Search for the cell housing the specified text and yield its [x, y] center coordinate. 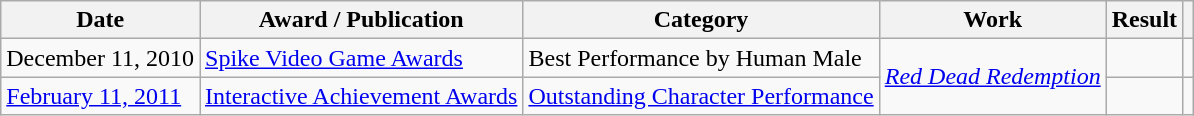
Spike Video Game Awards [362, 58]
Red Dead Redemption [992, 77]
Date [100, 20]
December 11, 2010 [100, 58]
Outstanding Character Performance [701, 96]
Interactive Achievement Awards [362, 96]
February 11, 2011 [100, 96]
Award / Publication [362, 20]
Category [701, 20]
Result [1144, 20]
Work [992, 20]
Best Performance by Human Male [701, 58]
